Search for the cell housing the specified text and yield its (X, Y) center coordinate. 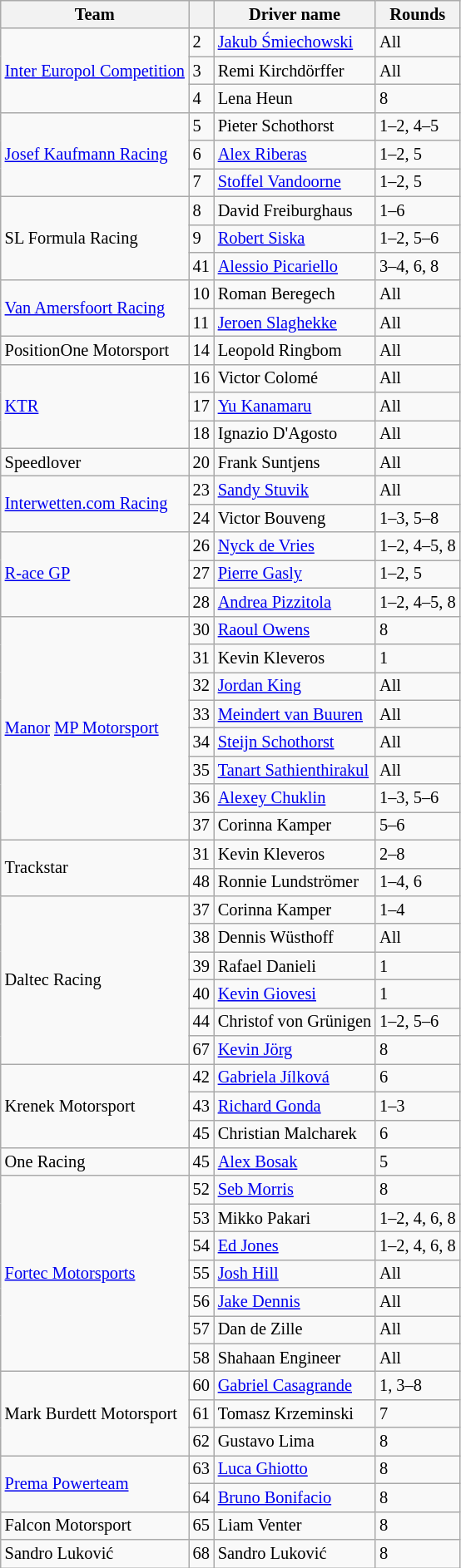
Bruno Bonifacio (295, 1497)
Trackstar (95, 868)
9 (201, 239)
11 (201, 323)
One Racing (95, 1161)
Rafael Danieli (295, 966)
Daltec Racing (95, 979)
Van Amersfoort Racing (95, 308)
Mark Burdett Motorsport (95, 1413)
Gabriela Jílková (295, 1077)
Interwetten.com Racing (95, 504)
Gabriel Casagrande (295, 1386)
64 (201, 1497)
Christof von Grünigen (295, 1022)
67 (201, 1050)
Driver name (295, 14)
52 (201, 1190)
54 (201, 1245)
PositionOne Motorsport (95, 350)
Alessio Picariello (295, 266)
Andrea Pizzitola (295, 602)
Jakub Śmiechowski (295, 42)
40 (201, 994)
Luca Ghiotto (295, 1469)
1–4, 6 (418, 882)
Leopold Ringbom (295, 350)
Kevin Jörg (295, 1050)
32 (201, 686)
28 (201, 602)
2 (201, 42)
4 (201, 98)
Robert Siska (295, 239)
63 (201, 1469)
Shahaan Engineer (295, 1358)
44 (201, 1022)
Josef Kaufmann Racing (95, 155)
Krenek Motorsport (95, 1106)
30 (201, 630)
SL Formula Racing (95, 238)
Roman Beregech (295, 294)
Tomasz Krzeminski (295, 1413)
Christian Malcharek (295, 1134)
17 (201, 407)
39 (201, 966)
Steijn Schothorst (295, 742)
1–4 (418, 910)
Fortec Motorsports (95, 1274)
42 (201, 1077)
65 (201, 1526)
36 (201, 798)
24 (201, 518)
35 (201, 770)
Ignazio D'Agosto (295, 434)
Mikko Pakari (295, 1218)
Manor MP Motorsport (95, 728)
60 (201, 1386)
56 (201, 1302)
Pierre Gasly (295, 574)
1–3, 5–6 (418, 798)
Alex Riberas (295, 155)
Victor Colomé (295, 378)
R-ace GP (95, 574)
Gustavo Lima (295, 1442)
Jeroen Slaghekke (295, 323)
Pieter Schothorst (295, 126)
Seb Morris (295, 1190)
Team (95, 14)
3–4, 6, 8 (418, 266)
Lena Heun (295, 98)
Raoul Owens (295, 630)
Alexey Chuklin (295, 798)
34 (201, 742)
Falcon Motorsport (95, 1526)
Meindert van Buuren (295, 714)
Nyck de Vries (295, 546)
58 (201, 1358)
Prema Powerteam (95, 1483)
Kevin Giovesi (295, 994)
53 (201, 1218)
20 (201, 462)
Josh Hill (295, 1274)
27 (201, 574)
1–6 (418, 210)
38 (201, 938)
61 (201, 1413)
48 (201, 882)
26 (201, 546)
Dan de Zille (295, 1329)
Jake Dennis (295, 1302)
18 (201, 434)
Dennis Wüsthoff (295, 938)
David Freiburghaus (295, 210)
KTR (95, 406)
16 (201, 378)
Inter Europol Competition (95, 70)
Yu Kanamaru (295, 407)
55 (201, 1274)
Tanart Sathienthirakul (295, 770)
Remi Kirchdörffer (295, 71)
68 (201, 1553)
Stoffel Vandoorne (295, 182)
Sandy Stuvik (295, 490)
Victor Bouveng (295, 518)
Ronnie Lundströmer (295, 882)
3 (201, 71)
1–3 (418, 1106)
23 (201, 490)
1, 3–8 (418, 1386)
Ed Jones (295, 1245)
33 (201, 714)
Richard Gonda (295, 1106)
1–2, 4–5 (418, 126)
43 (201, 1106)
1–3, 5–8 (418, 518)
Rounds (418, 14)
41 (201, 266)
2–8 (418, 854)
14 (201, 350)
5–6 (418, 826)
62 (201, 1442)
57 (201, 1329)
Frank Suntjens (295, 462)
Alex Bosak (295, 1161)
Speedlover (95, 462)
10 (201, 294)
Jordan King (295, 686)
Liam Venter (295, 1526)
